Extract the [x, y] coordinate from the center of the cell holding the provided text.  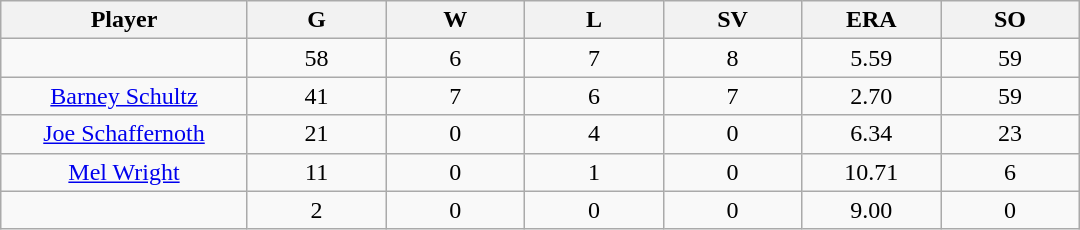
23 [1010, 134]
4 [594, 134]
G [316, 20]
Player [124, 20]
11 [316, 172]
9.00 [872, 210]
1 [594, 172]
41 [316, 96]
Mel Wright [124, 172]
8 [732, 58]
ERA [872, 20]
21 [316, 134]
5.59 [872, 58]
10.71 [872, 172]
Barney Schultz [124, 96]
W [456, 20]
SV [732, 20]
2 [316, 210]
Joe Schaffernoth [124, 134]
L [594, 20]
SO [1010, 20]
58 [316, 58]
2.70 [872, 96]
6.34 [872, 134]
